Extract the [X, Y] coordinate from the center of the cell holding the provided text.  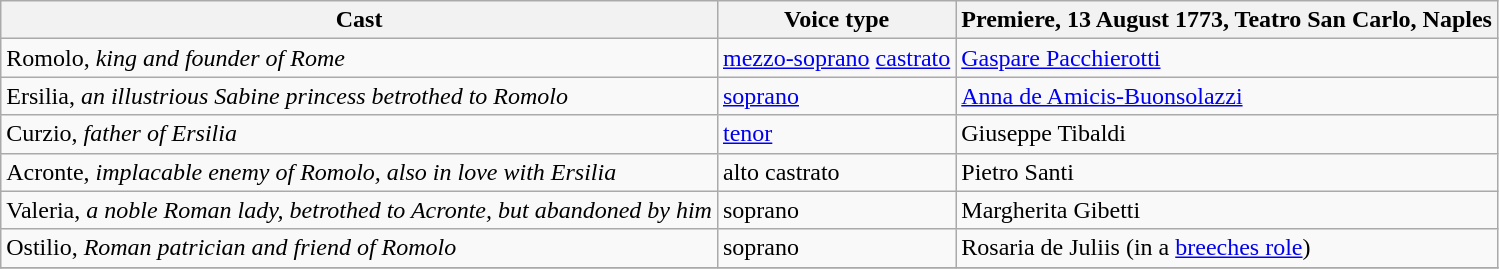
Curzio, father of Ersilia [360, 134]
Pietro Santi [1227, 172]
Romolo, king and founder of Rome [360, 58]
Acronte, implacable enemy of Romolo, also in love with Ersilia [360, 172]
Premiere, 13 August 1773, Teatro San Carlo, Naples [1227, 20]
mezzo-soprano castrato [836, 58]
Cast [360, 20]
alto castrato [836, 172]
Valeria, a noble Roman lady, betrothed to Acronte, but abandoned by him [360, 210]
Anna de Amicis-Buonsolazzi [1227, 96]
Ostilio, Roman patrician and friend of Romolo [360, 248]
Gaspare Pacchierotti [1227, 58]
Voice type [836, 20]
tenor [836, 134]
Ersilia, an illustrious Sabine princess betrothed to Romolo [360, 96]
Rosaria de Juliis (in a breeches role) [1227, 248]
Giuseppe Tibaldi [1227, 134]
Margherita Gibetti [1227, 210]
